Locate the cell with the specified text and output its (x, y) center coordinate. 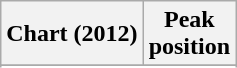
Peakposition (189, 34)
Chart (2012) (72, 34)
